Return (X, Y) of the center of cell containing provided text 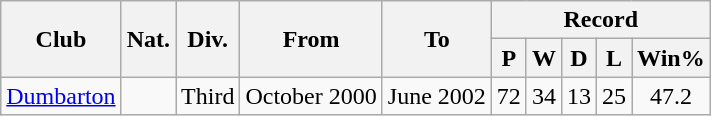
D (578, 58)
June 2002 (436, 96)
25 (614, 96)
W (544, 58)
L (614, 58)
Div. (208, 39)
72 (508, 96)
Win% (672, 58)
To (436, 39)
Club (61, 39)
34 (544, 96)
47.2 (672, 96)
October 2000 (311, 96)
Third (208, 96)
P (508, 58)
From (311, 39)
13 (578, 96)
Nat. (148, 39)
Record (600, 20)
Dumbarton (61, 96)
